Search for the cell housing the specified text and yield its (X, Y) center coordinate. 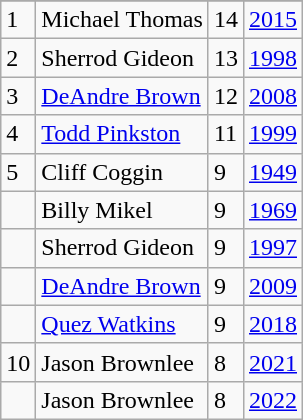
1997 (272, 248)
2009 (272, 286)
2022 (272, 400)
13 (226, 58)
Billy Mikel (122, 210)
Cliff Coggin (122, 172)
2018 (272, 324)
1969 (272, 210)
5 (18, 172)
10 (18, 362)
1 (18, 20)
12 (226, 96)
1998 (272, 58)
2021 (272, 362)
Michael Thomas (122, 20)
Quez Watkins (122, 324)
11 (226, 134)
14 (226, 20)
2008 (272, 96)
2 (18, 58)
4 (18, 134)
1949 (272, 172)
3 (18, 96)
2015 (272, 20)
Todd Pinkston (122, 134)
1999 (272, 134)
